Find where the given text appears and provide that cell's center as (X, Y) coordinate. 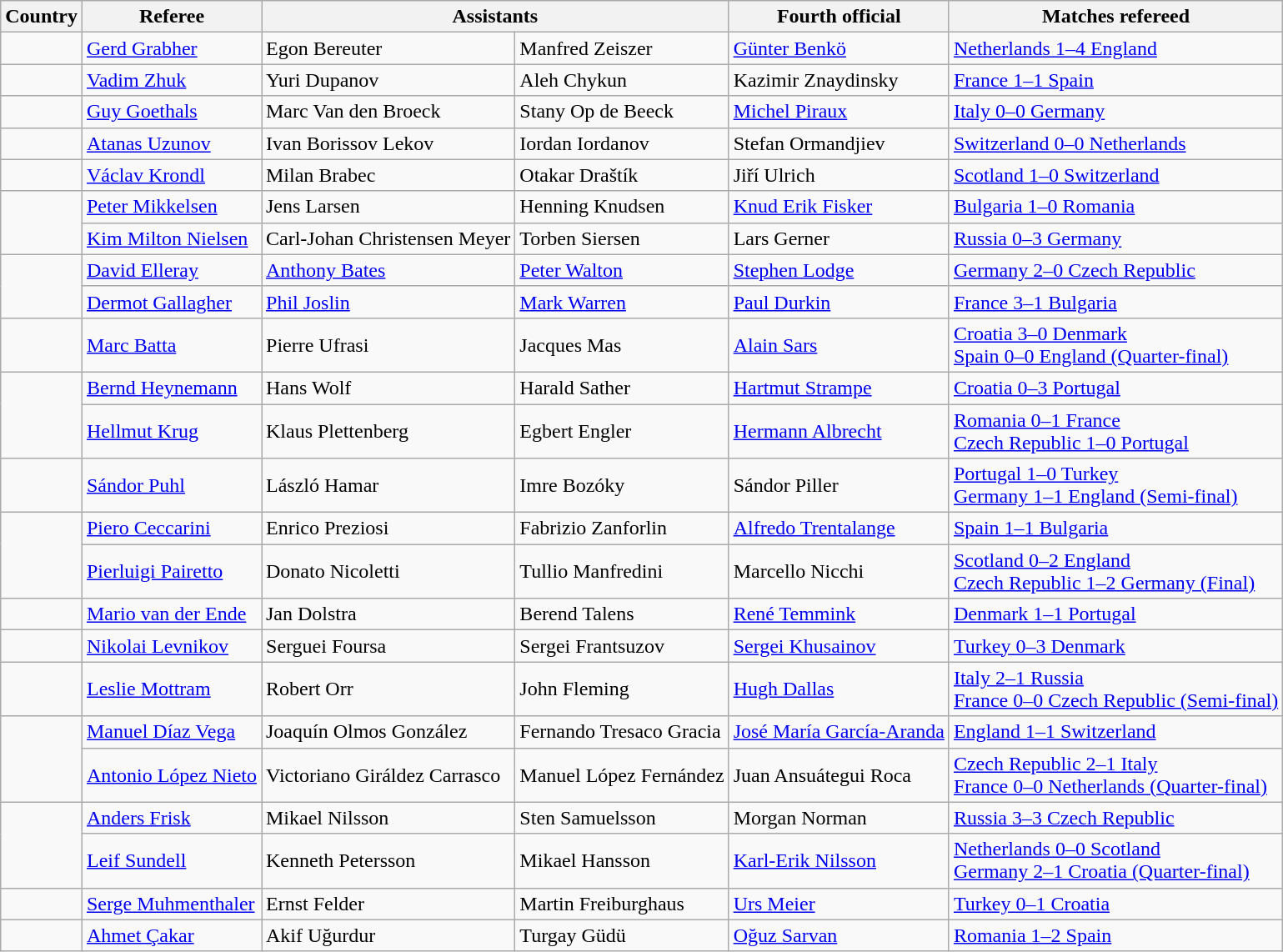
Switzerland 0–0 Netherlands (1115, 143)
Alain Sars (839, 345)
Italy 0–0 Germany (1115, 112)
Anders Frisk (172, 818)
Portugal 1–0 TurkeyGermany 1–1 England (Semi-final) (1115, 485)
Günter Benkö (839, 48)
Sándor Puhl (172, 485)
Paul Durkin (839, 302)
Anthony Bates (388, 270)
Mario van der Ende (172, 614)
Iordan Iordanov (622, 143)
Mikael Nilsson (388, 818)
Leslie Mottram (172, 689)
Ivan Borissov Lekov (388, 143)
Sergei Frantsuzov (622, 646)
Pierluigi Pairetto (172, 572)
Referee (172, 17)
Hartmut Strampe (839, 388)
Kim Milton Nielsen (172, 238)
Jens Larsen (388, 207)
Phil Joslin (388, 302)
Peter Walton (622, 270)
Atanas Uzunov (172, 143)
Jan Dolstra (388, 614)
Dermot Gallagher (172, 302)
Turkey 0–1 Croatia (1115, 904)
Egon Bereuter (388, 48)
Marc Batta (172, 345)
Hermann Albrecht (839, 430)
Peter Mikkelsen (172, 207)
Victoriano Giráldez Carrasco (388, 775)
Turgay Güdü (622, 935)
Akif Uğurdur (388, 935)
Bernd Heynemann (172, 388)
England 1–1 Switzerland (1115, 732)
Manuel Díaz Vega (172, 732)
Berend Talens (622, 614)
Václav Krondl (172, 175)
Mark Warren (622, 302)
Germany 2–0 Czech Republic (1115, 270)
Michel Piraux (839, 112)
Tullio Manfredini (622, 572)
Milan Brabec (388, 175)
Denmark 1–1 Portugal (1115, 614)
Mikael Hansson (622, 860)
Knud Erik Fisker (839, 207)
Fernando Tresaco Gracia (622, 732)
Kenneth Petersson (388, 860)
Egbert Engler (622, 430)
Marc Van den Broeck (388, 112)
Fabrizio Zanforlin (622, 529)
Spain 1–1 Bulgaria (1115, 529)
Guy Goethals (172, 112)
Matches refereed (1115, 17)
Aleh Chykun (622, 80)
Torben Siersen (622, 238)
Robert Orr (388, 689)
Ahmet Çakar (172, 935)
Martin Freiburghaus (622, 904)
Gerd Grabher (172, 48)
Romania 1–2 Spain (1115, 935)
Manfred Zeiszer (622, 48)
Urs Meier (839, 904)
Henning Knudsen (622, 207)
Romania 0–1 FranceCzech Republic 1–0 Portugal (1115, 430)
René Temmink (839, 614)
Karl-Erik Nilsson (839, 860)
Croatia 3–0 DenmarkSpain 0–0 England (Quarter-final) (1115, 345)
Juan Ansuátegui Roca (839, 775)
Ernst Felder (388, 904)
Italy 2–1 RussiaFrance 0–0 Czech Republic (Semi-final) (1115, 689)
Sergei Khusainov (839, 646)
Manuel López Fernández (622, 775)
Carl-Johan Christensen Meyer (388, 238)
France 1–1 Spain (1115, 80)
Donato Nicoletti (388, 572)
Sándor Piller (839, 485)
Russia 3–3 Czech Republic (1115, 818)
Antonio López Nieto (172, 775)
Scotland 1–0 Switzerland (1115, 175)
Alfredo Trentalange (839, 529)
David Elleray (172, 270)
Stephen Lodge (839, 270)
Serguei Foursa (388, 646)
Bulgaria 1–0 Romania (1115, 207)
Joaquín Olmos González (388, 732)
Morgan Norman (839, 818)
Lars Gerner (839, 238)
Yuri Dupanov (388, 80)
Jacques Mas (622, 345)
Otakar Draštík (622, 175)
Jiří Ulrich (839, 175)
Stefan Ormandjiev (839, 143)
László Hamar (388, 485)
Piero Ceccarini (172, 529)
Turkey 0–3 Denmark (1115, 646)
Hugh Dallas (839, 689)
Marcello Nicchi (839, 572)
Country (42, 17)
Nikolai Levnikov (172, 646)
Netherlands 0–0 ScotlandGermany 2–1 Croatia (Quarter-final) (1115, 860)
Sten Samuelsson (622, 818)
José María García-Aranda (839, 732)
Netherlands 1–4 England (1115, 48)
Assistants (495, 17)
Serge Muhmenthaler (172, 904)
Fourth official (839, 17)
France 3–1 Bulgaria (1115, 302)
Croatia 0–3 Portugal (1115, 388)
Russia 0–3 Germany (1115, 238)
Leif Sundell (172, 860)
Hans Wolf (388, 388)
Imre Bozóky (622, 485)
Vadim Zhuk (172, 80)
Enrico Preziosi (388, 529)
Kazimir Znaydinsky (839, 80)
Harald Sather (622, 388)
John Fleming (622, 689)
Scotland 0–2 EnglandCzech Republic 1–2 Germany (Final) (1115, 572)
Klaus Plettenberg (388, 430)
Stany Op de Beeck (622, 112)
Hellmut Krug (172, 430)
Pierre Ufrasi (388, 345)
Czech Republic 2–1 ItalyFrance 0–0 Netherlands (Quarter-final) (1115, 775)
Oğuz Sarvan (839, 935)
